Extract the [X, Y] coordinate from the center of the cell holding the provided text.  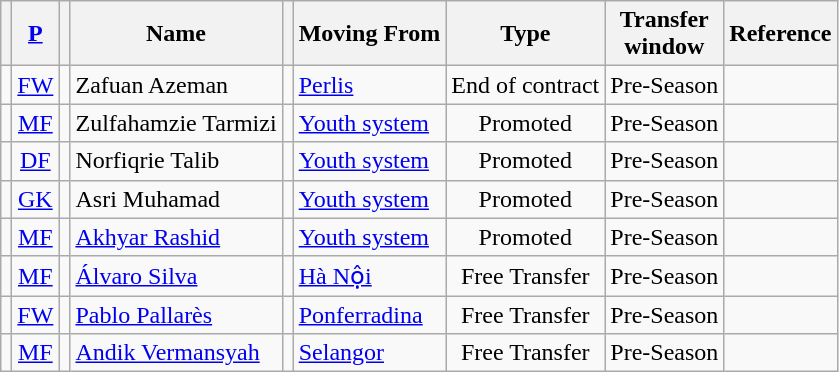
Name [176, 34]
Moving From [370, 34]
Asri Muhamad [176, 199]
Zulfahamzie Tarmizi [176, 123]
Type [526, 34]
Perlis [370, 85]
Ponferradina [370, 315]
Zafuan Azeman [176, 85]
Álvaro Silva [176, 276]
Pablo Pallarès [176, 315]
Akhyar Rashid [176, 237]
Norfiqrie Talib [176, 161]
Transferwindow [664, 34]
Hà Nội [370, 276]
Reference [780, 34]
DF [36, 161]
P [36, 34]
Selangor [370, 353]
End of contract [526, 85]
GK [36, 199]
Andik Vermansyah [176, 353]
